Return (x, y) of the center of cell containing provided text 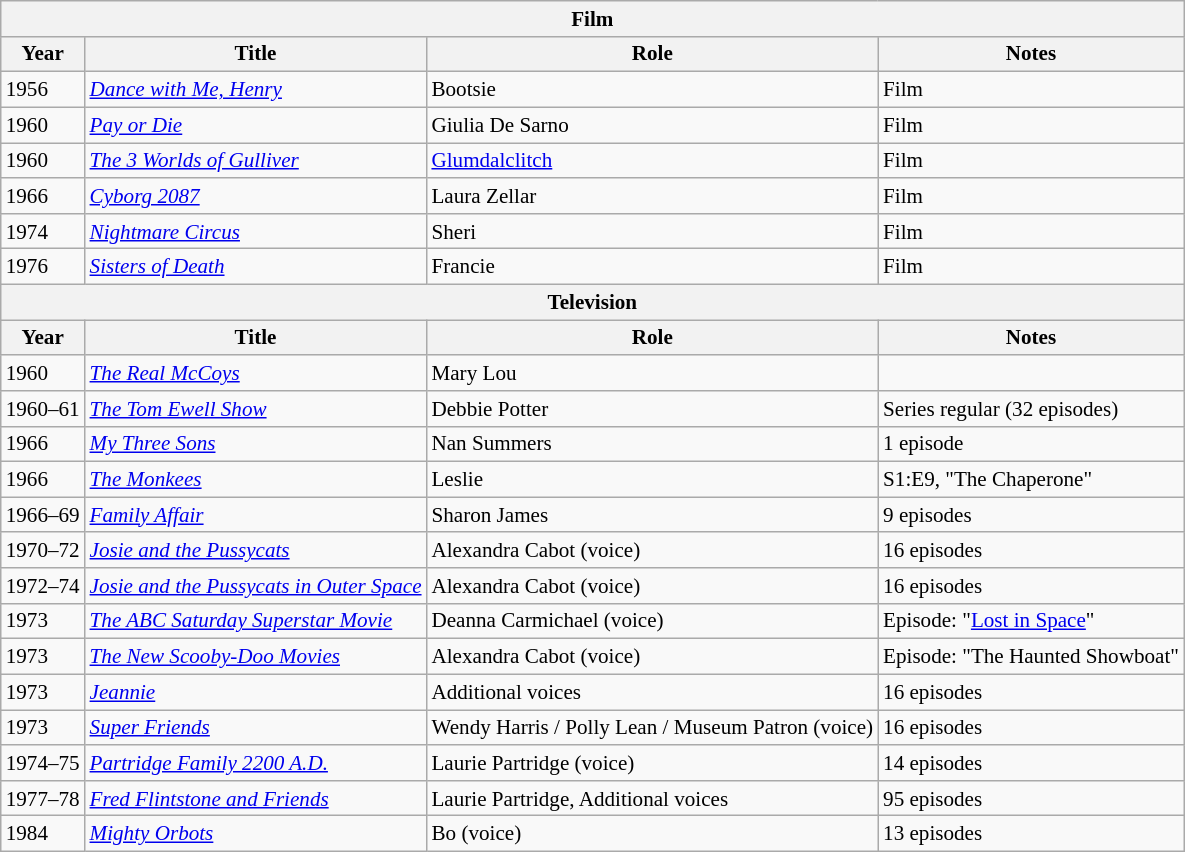
Josie and the Pussycats (256, 550)
The Tom Ewell Show (256, 408)
Additional voices (652, 692)
Josie and the Pussycats in Outer Space (256, 586)
The ABC Saturday Superstar Movie (256, 620)
Fred Flintstone and Friends (256, 798)
Episode: "Lost in Space" (1031, 620)
Jeannie (256, 692)
Dance with Me, Henry (256, 90)
The 3 Worlds of Gulliver (256, 160)
Francie (652, 266)
My Three Sons (256, 444)
Television (592, 302)
Nan Summers (652, 444)
14 episodes (1031, 762)
Bootsie (652, 90)
Series regular (32 episodes) (1031, 408)
Pay or Die (256, 124)
1972–74 (43, 586)
1956 (43, 90)
1974–75 (43, 762)
1 episode (1031, 444)
Laura Zellar (652, 196)
1984 (43, 834)
Debbie Potter (652, 408)
Laurie Partridge (voice) (652, 762)
1960–61 (43, 408)
Giulia De Sarno (652, 124)
9 episodes (1031, 514)
1977–78 (43, 798)
1970–72 (43, 550)
Partridge Family 2200 A.D. (256, 762)
1974 (43, 230)
Mighty Orbots (256, 834)
Sisters of Death (256, 266)
Family Affair (256, 514)
Leslie (652, 480)
Mary Lou (652, 372)
Bo (voice) (652, 834)
S1:E9, "The Chaperone" (1031, 480)
Nightmare Circus (256, 230)
The New Scooby-Doo Movies (256, 656)
13 episodes (1031, 834)
1976 (43, 266)
The Monkees (256, 480)
1966–69 (43, 514)
Cyborg 2087 (256, 196)
Deanna Carmichael (voice) (652, 620)
The Real McCoys (256, 372)
Super Friends (256, 728)
Sheri (652, 230)
Wendy Harris / Polly Lean / Museum Patron (voice) (652, 728)
95 episodes (1031, 798)
Episode: "The Haunted Showboat" (1031, 656)
Glumdalclitch (652, 160)
Sharon James (652, 514)
Laurie Partridge, Additional voices (652, 798)
